Extract the (X, Y) coordinate from the center of the cell holding the provided text.  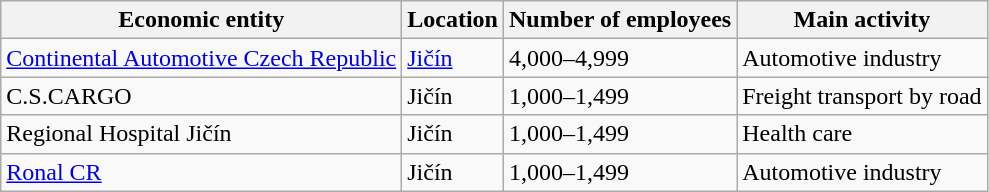
Number of employees (620, 20)
Main activity (862, 20)
Freight transport by road (862, 96)
Location (453, 20)
C.S.CARGO (202, 96)
Ronal CR (202, 172)
4,000–4,999 (620, 58)
Health care (862, 134)
Economic entity (202, 20)
Regional Hospital Jičín (202, 134)
Continental Automotive Czech Republic (202, 58)
